Pinpoint the cell where the given text exists, returning its [X, Y] midpoint coordinate. 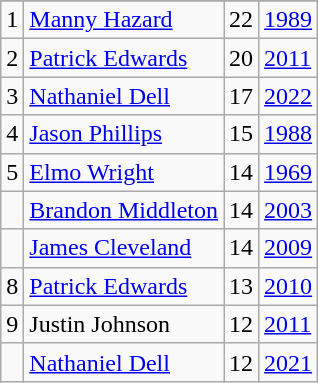
5 [12, 172]
13 [242, 286]
1969 [288, 172]
22 [242, 20]
2009 [288, 248]
Justin Johnson [124, 324]
2021 [288, 362]
Manny Hazard [124, 20]
17 [242, 96]
1988 [288, 134]
3 [12, 96]
1989 [288, 20]
2022 [288, 96]
9 [12, 324]
2010 [288, 286]
Brandon Middleton [124, 210]
15 [242, 134]
2 [12, 58]
Jason Phillips [124, 134]
2003 [288, 210]
4 [12, 134]
1 [12, 20]
8 [12, 286]
James Cleveland [124, 248]
Elmo Wright [124, 172]
20 [242, 58]
